Output the [X, Y] coordinate of the center of the cell containing the given text.  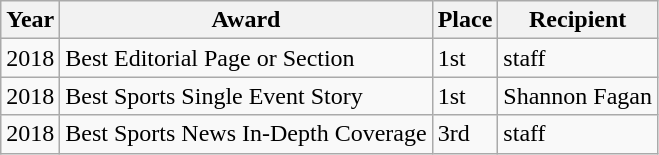
Place [465, 20]
Best Editorial Page or Section [246, 58]
Best Sports Single Event Story [246, 96]
Best Sports News In-Depth Coverage [246, 134]
Shannon Fagan [578, 96]
Recipient [578, 20]
Award [246, 20]
3rd [465, 134]
Year [30, 20]
